Determine the (x, y) coordinate at the center of the cell enclosing the given text.  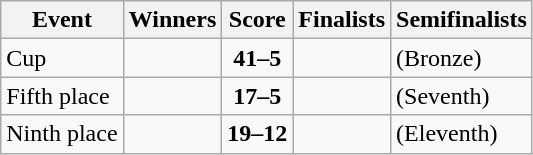
(Bronze) (462, 58)
Ninth place (62, 134)
Winners (172, 20)
Cup (62, 58)
Score (258, 20)
(Seventh) (462, 96)
Event (62, 20)
Finalists (342, 20)
Semifinalists (462, 20)
(Eleventh) (462, 134)
19–12 (258, 134)
17–5 (258, 96)
Fifth place (62, 96)
41–5 (258, 58)
